From the cell containing the given text, extract its center point as [x, y] coordinate. 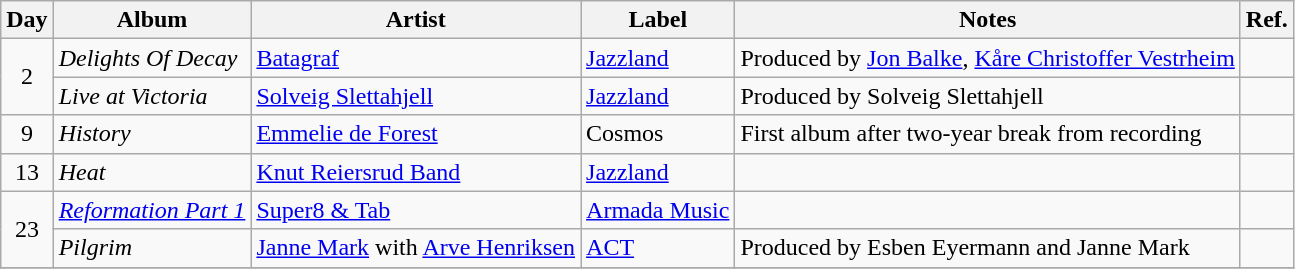
Heat [152, 172]
Armada Music [658, 210]
Knut Reiersrud Band [416, 172]
Produced by Solveig Slettahjell [988, 96]
Emmelie de Forest [416, 134]
9 [27, 134]
Reformation Part 1 [152, 210]
Cosmos [658, 134]
History [152, 134]
Solveig Slettahjell [416, 96]
13 [27, 172]
Delights Of Decay [152, 58]
Produced by Jon Balke, Kåre Christoffer Vestrheim [988, 58]
Janne Mark with Arve Henriksen [416, 248]
23 [27, 229]
Pilgrim [152, 248]
2 [27, 77]
ACT [658, 248]
Notes [988, 20]
Ref. [1266, 20]
Day [27, 20]
Super8 & Tab [416, 210]
Batagraf [416, 58]
Produced by Esben Eyermann and Janne Mark [988, 248]
First album after two-year break from recording [988, 134]
Label [658, 20]
Live at Victoria [152, 96]
Artist [416, 20]
Album [152, 20]
